Provide the (X, Y) coordinate of the cell's center where the given text is located.  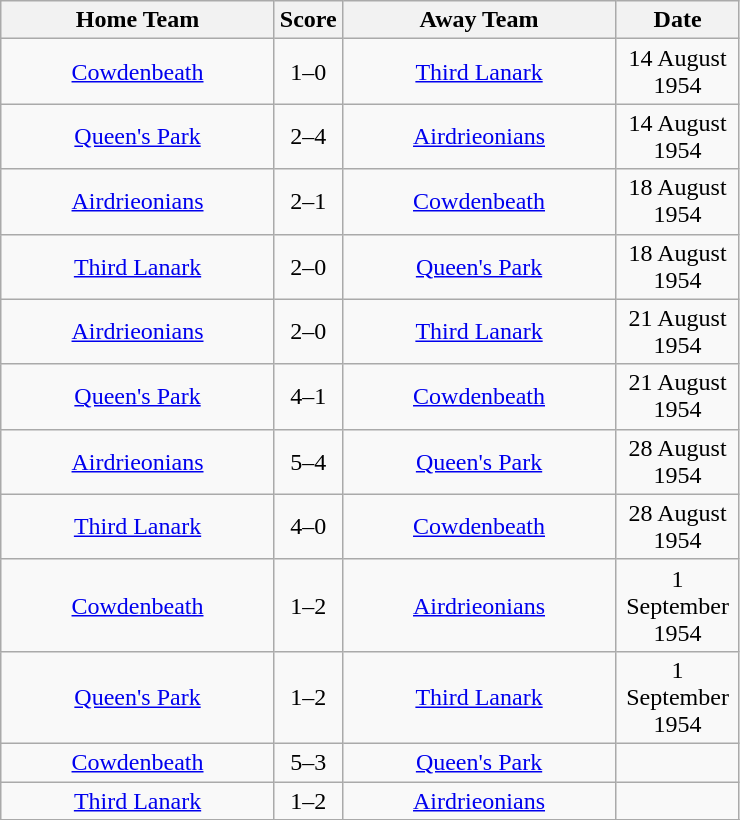
Away Team (479, 20)
2–1 (308, 202)
4–0 (308, 526)
2–4 (308, 136)
5–4 (308, 462)
5–3 (308, 762)
Home Team (138, 20)
Date (678, 20)
4–1 (308, 396)
1–0 (308, 72)
Score (308, 20)
